Provide the (x, y) coordinate of the cell's center where the given text is located.  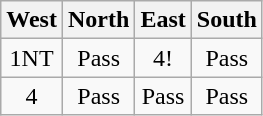
South (226, 20)
4 (32, 96)
East (163, 20)
1NT (32, 58)
West (32, 20)
North (98, 20)
4! (163, 58)
